Determine the [x, y] coordinate at the center of the cell enclosing the given text.  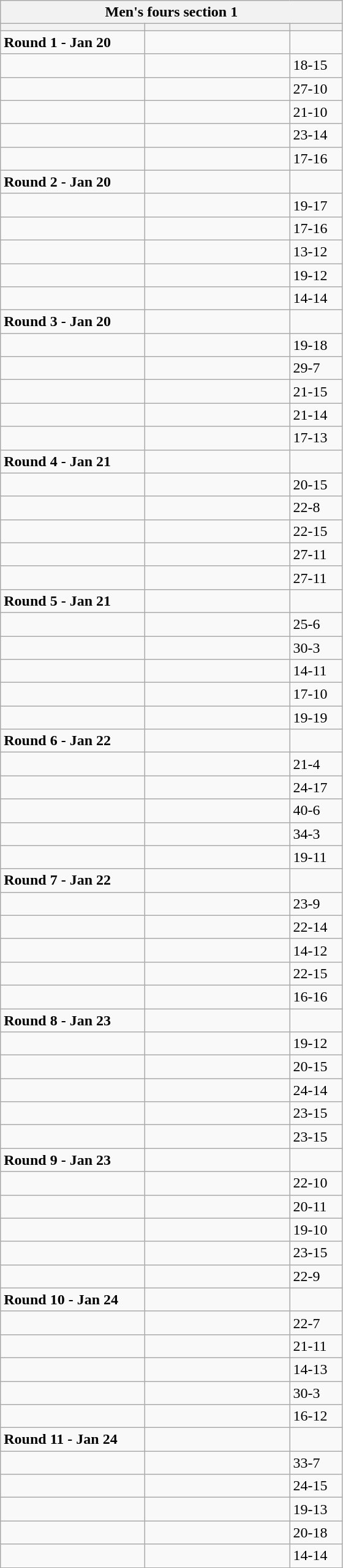
22-9 [316, 1276]
22-10 [316, 1183]
Men's fours section 1 [171, 12]
Round 9 - Jan 23 [73, 1160]
Round 11 - Jan 24 [73, 1440]
27-10 [316, 89]
19-13 [316, 1509]
20-18 [316, 1533]
21-14 [316, 415]
23-9 [316, 904]
19-19 [316, 718]
20-11 [316, 1206]
25-6 [316, 624]
29-7 [316, 368]
21-15 [316, 392]
Round 8 - Jan 23 [73, 1020]
21-10 [316, 112]
Round 6 - Jan 22 [73, 741]
21-4 [316, 764]
22-8 [316, 508]
21-11 [316, 1346]
24-14 [316, 1090]
14-11 [316, 671]
33-7 [316, 1463]
Round 3 - Jan 20 [73, 322]
Round 2 - Jan 20 [73, 182]
16-12 [316, 1416]
23-14 [316, 135]
16-16 [316, 997]
17-10 [316, 694]
22-14 [316, 927]
18-15 [316, 65]
24-15 [316, 1486]
14-12 [316, 950]
24-17 [316, 787]
19-17 [316, 205]
Round 7 - Jan 22 [73, 880]
22-7 [316, 1323]
Round 4 - Jan 21 [73, 461]
Round 5 - Jan 21 [73, 601]
14-13 [316, 1369]
13-12 [316, 251]
40-6 [316, 811]
34-3 [316, 834]
Round 1 - Jan 20 [73, 42]
17-13 [316, 438]
19-10 [316, 1230]
19-11 [316, 857]
19-18 [316, 345]
Round 10 - Jan 24 [73, 1299]
